From the cell containing the given text, extract its center point as [X, Y] coordinate. 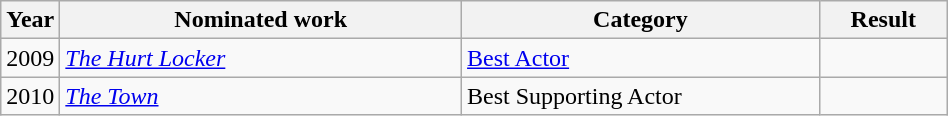
Best Actor [641, 58]
Best Supporting Actor [641, 96]
2010 [30, 96]
Result [883, 20]
The Town [261, 96]
2009 [30, 58]
Year [30, 20]
Nominated work [261, 20]
The Hurt Locker [261, 58]
Category [641, 20]
